Identify which cell holds the provided text, then report its (X, Y) central coordinate. 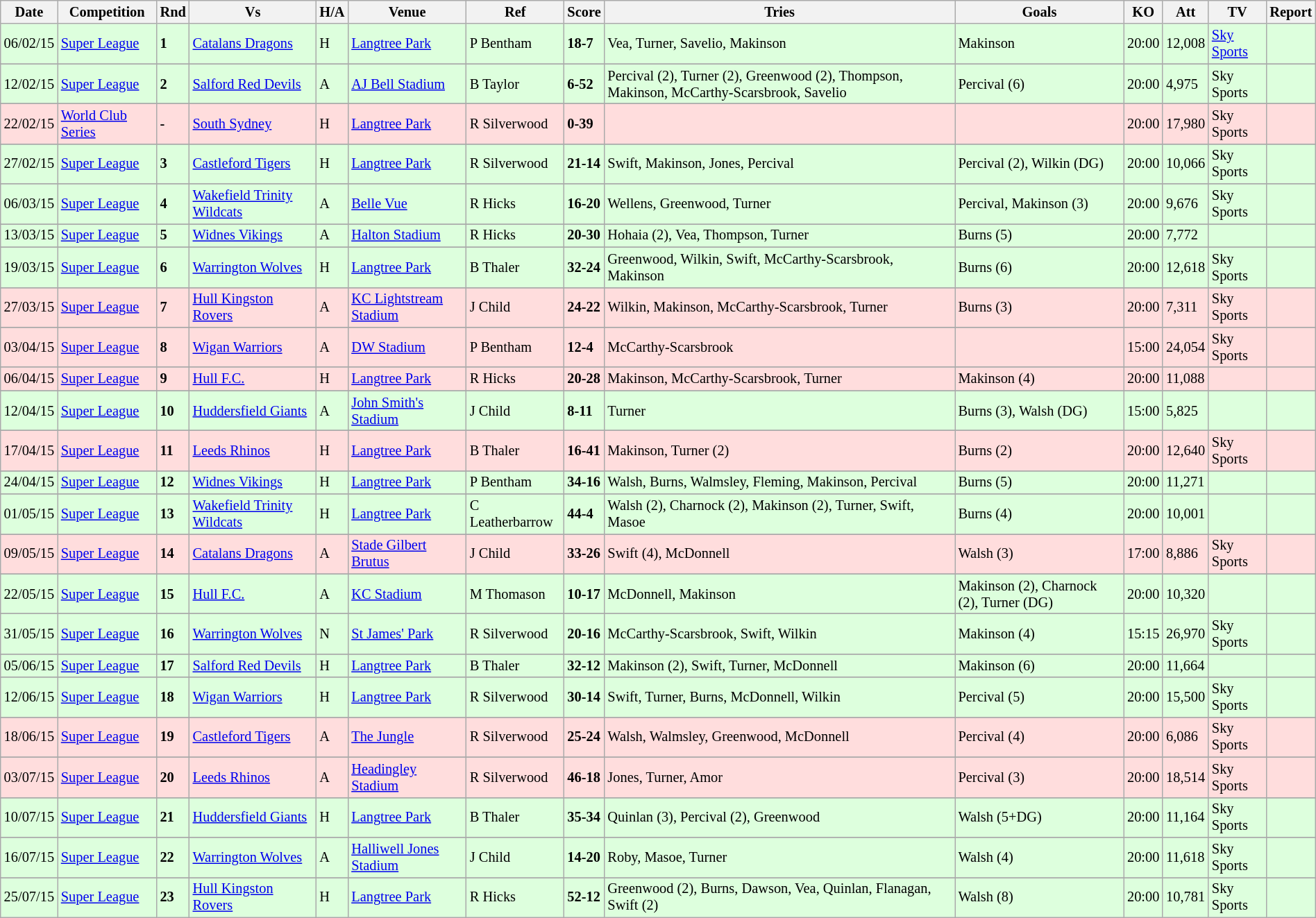
20-30 (584, 235)
Venue (407, 12)
24,054 (1186, 347)
Walsh (3) (1040, 554)
Burns (2) (1040, 450)
12,618 (1186, 267)
Walsh (4) (1040, 857)
17 (174, 665)
09/05/15 (29, 554)
01/05/15 (29, 514)
Burns (6) (1040, 267)
Belle Vue (407, 204)
KC Lightstream Stadium (407, 307)
22/05/15 (29, 594)
18 (174, 697)
Burns (4) (1040, 514)
10,066 (1186, 164)
Wellens, Greenwood, Turner (780, 204)
Swift, Makinson, Jones, Percival (780, 164)
17,980 (1186, 124)
Wilkin, Makinson, McCarthy-Scarsbrook, Turner (780, 307)
11,664 (1186, 665)
8,886 (1186, 554)
14 (174, 554)
Turner (780, 411)
Vea, Turner, Savelio, Makinson (780, 44)
Competition (107, 12)
21-14 (584, 164)
Swift (4), McDonnell (780, 554)
Walsh (8) (1040, 897)
18-7 (584, 44)
27/02/15 (29, 164)
Goals (1040, 12)
Percival, Makinson (3) (1040, 204)
4 (174, 204)
C Leatherbarrow (515, 514)
44-4 (584, 514)
12,008 (1186, 44)
46-18 (584, 777)
16 (174, 634)
10-17 (584, 594)
Vs (253, 12)
19/03/15 (29, 267)
8 (174, 347)
10,781 (1186, 897)
19 (174, 737)
16-20 (584, 204)
06/04/15 (29, 379)
Quinlan (3), Percival (2), Greenwood (780, 817)
22/02/15 (29, 124)
15:15 (1143, 634)
12/02/15 (29, 84)
Stade Gilbert Brutus (407, 554)
Date (29, 12)
McCarthy-Scarsbrook (780, 347)
52-12 (584, 897)
DW Stadium (407, 347)
Percival (2), Wilkin (DG) (1040, 164)
32-24 (584, 267)
7 (174, 307)
15,500 (1186, 697)
Tries (780, 12)
Percival (5) (1040, 697)
27/03/15 (29, 307)
Makinson, Turner (2) (780, 450)
6 (174, 267)
2 (174, 84)
4,975 (1186, 84)
13 (174, 514)
15 (174, 594)
12/06/15 (29, 697)
Burns (3), Walsh (DG) (1040, 411)
KC Stadium (407, 594)
1 (174, 44)
11,088 (1186, 379)
13/03/15 (29, 235)
Walsh, Walmsley, Greenwood, McDonnell (780, 737)
Swift, Turner, Burns, McDonnell, Wilkin (780, 697)
31/05/15 (29, 634)
7,772 (1186, 235)
9 (174, 379)
24/04/15 (29, 482)
33-26 (584, 554)
21 (174, 817)
35-34 (584, 817)
Greenwood, Wilkin, Swift, McCarthy-Scarsbrook, Makinson (780, 267)
12/04/15 (29, 411)
22 (174, 857)
10 (174, 411)
10,320 (1186, 594)
Percival (6) (1040, 84)
Hohaia (2), Vea, Thompson, Turner (780, 235)
Walsh (2), Charnock (2), Makinson (2), Turner, Swift, Masoe (780, 514)
06/02/15 (29, 44)
05/06/15 (29, 665)
Percival (4) (1040, 737)
17/04/15 (29, 450)
Makinson, McCarthy-Scarsbrook, Turner (780, 379)
3 (174, 164)
03/04/15 (29, 347)
03/07/15 (29, 777)
6,086 (1186, 737)
12 (174, 482)
7,311 (1186, 307)
10/07/15 (29, 817)
Rnd (174, 12)
Percival (2), Turner (2), Greenwood (2), Thompson, Makinson, McCarthy-Scarsbrook, Savelio (780, 84)
Makinson (1040, 44)
Headingley Stadium (407, 777)
H/A (332, 12)
9,676 (1186, 204)
The Jungle (407, 737)
TV (1237, 12)
30-14 (584, 697)
18,514 (1186, 777)
25/07/15 (29, 897)
M Thomason (515, 594)
34-16 (584, 482)
26,970 (1186, 634)
06/03/15 (29, 204)
Makinson (2), Swift, Turner, McDonnell (780, 665)
16-41 (584, 450)
0-39 (584, 124)
11,164 (1186, 817)
Score (584, 12)
Greenwood (2), Burns, Dawson, Vea, Quinlan, Flanagan, Swift (2) (780, 897)
John Smith's Stadium (407, 411)
KO (1143, 12)
Halliwell Jones Stadium (407, 857)
16/07/15 (29, 857)
11 (174, 450)
5 (174, 235)
23 (174, 897)
Makinson (6) (1040, 665)
South Sydney (253, 124)
12-4 (584, 347)
18/06/15 (29, 737)
11,271 (1186, 482)
5,825 (1186, 411)
Jones, Turner, Amor (780, 777)
B Taylor (515, 84)
Halton Stadium (407, 235)
Percival (3) (1040, 777)
20-16 (584, 634)
17:00 (1143, 554)
20-28 (584, 379)
AJ Bell Stadium (407, 84)
- (174, 124)
8-11 (584, 411)
12,640 (1186, 450)
10,001 (1186, 514)
20 (174, 777)
32-12 (584, 665)
Report (1291, 12)
Att (1186, 12)
24-22 (584, 307)
11,618 (1186, 857)
14-20 (584, 857)
Makinson (2), Charnock (2), Turner (DG) (1040, 594)
St James' Park (407, 634)
25-24 (584, 737)
World Club Series (107, 124)
Walsh (5+DG) (1040, 817)
Roby, Masoe, Turner (780, 857)
McDonnell, Makinson (780, 594)
Burns (3) (1040, 307)
Ref (515, 12)
6-52 (584, 84)
N (332, 634)
McCarthy-Scarsbrook, Swift, Wilkin (780, 634)
Walsh, Burns, Walmsley, Fleming, Makinson, Percival (780, 482)
